Provide the (X, Y) coordinate of the cell's center where the given text is located.  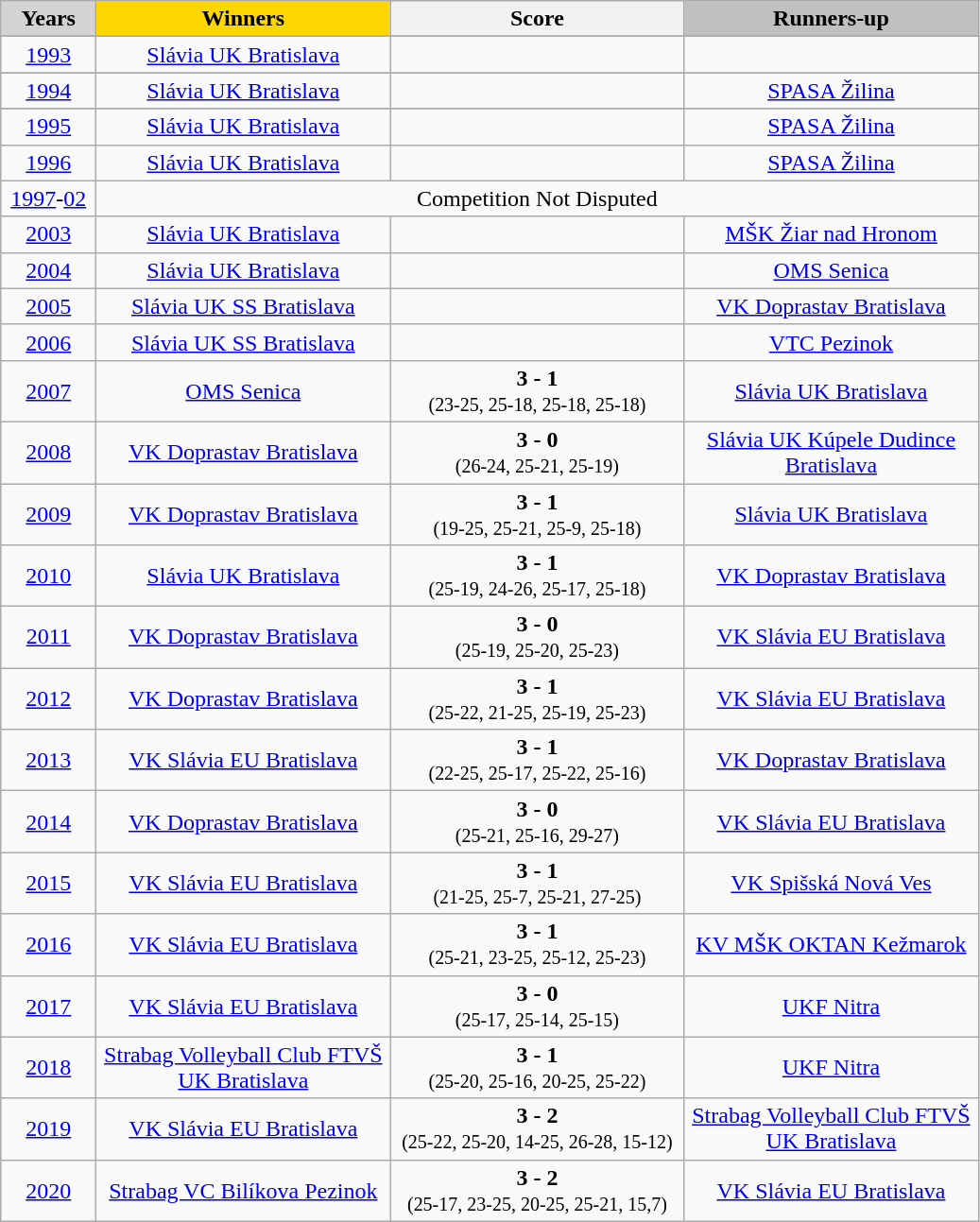
2018 (49, 1068)
2008 (49, 452)
KV MŠK OKTAN Kežmarok (832, 945)
3 - 1(23-25, 25-18, 25-18, 25-18) (537, 391)
MŠK Žiar nad Hronom (832, 234)
Strabag VC Bilíkova Pezinok (244, 1191)
3 - 1(25-20, 25-16, 20-25, 25-22) (537, 1068)
3 - 0(25-19, 25-20, 25-23) (537, 637)
2004 (49, 270)
2013 (49, 760)
3 - 1(25-22, 21-25, 25-19, 25-23) (537, 699)
1996 (49, 163)
3 - 1(25-21, 23-25, 25-12, 25-23) (537, 945)
2007 (49, 391)
3 - 0(25-17, 25-14, 25-15) (537, 1006)
Competition Not Disputed (537, 198)
2012 (49, 699)
2020 (49, 1191)
1994 (49, 91)
VTC Pezinok (832, 342)
2017 (49, 1006)
Years (49, 19)
2016 (49, 945)
2011 (49, 637)
1993 (49, 55)
VK Spišská Nová Ves (832, 883)
3 - 1(22-25, 25-17, 25-22, 25-16) (537, 760)
3 - 0(25-21, 25-16, 29-27) (537, 822)
3 - 1(19-25, 25-21, 25-9, 25-18) (537, 514)
Winners (244, 19)
3 - 1(21-25, 25-7, 25-21, 27-25) (537, 883)
2006 (49, 342)
2015 (49, 883)
Runners-up (832, 19)
2003 (49, 234)
2010 (49, 577)
1995 (49, 127)
3 - 2(25-17, 23-25, 20-25, 25-21, 15,7) (537, 1191)
1997-02 (49, 198)
Score (537, 19)
Slávia UK Kúpele Dudince Bratislava (832, 452)
2019 (49, 1128)
3 - 2(25-22, 25-20, 14-25, 26-28, 15-12) (537, 1128)
2005 (49, 306)
2009 (49, 514)
2014 (49, 822)
3 - 1(25-19, 24-26, 25-17, 25-18) (537, 577)
3 - 0(26-24, 25-21, 25-19) (537, 452)
